Find where the given text appears and provide that cell's center as (x, y) coordinate. 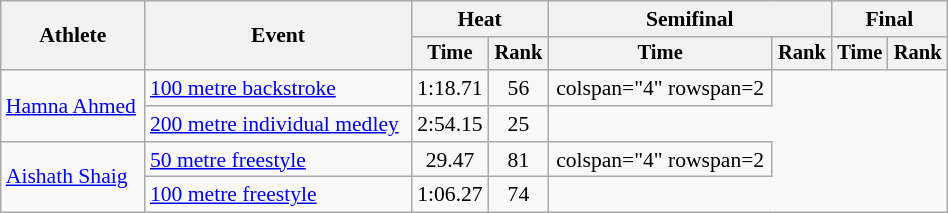
56 (518, 88)
2:54.15 (450, 124)
Event (278, 36)
Hamna Ahmed (73, 106)
Aishath Shaig (73, 178)
Semifinal (690, 19)
29.47 (450, 160)
100 metre freestyle (278, 195)
50 metre freestyle (278, 160)
1:18.71 (450, 88)
74 (518, 195)
100 metre backstroke (278, 88)
1:06.27 (450, 195)
200 metre individual medley (278, 124)
Athlete (73, 36)
25 (518, 124)
Heat (480, 19)
81 (518, 160)
Final (890, 19)
